Detect which cell encompasses the target text, then output its [X, Y] center coordinate. 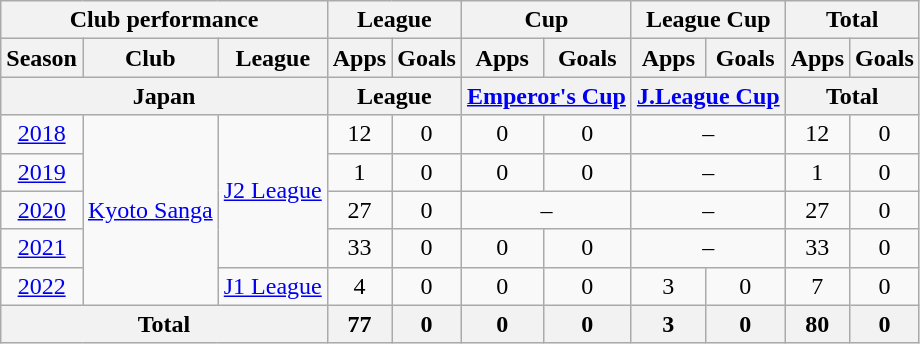
J.League Cup [708, 96]
Club performance [164, 20]
J2 League [272, 191]
77 [359, 324]
2018 [42, 134]
2019 [42, 172]
Japan [164, 96]
League Cup [708, 20]
Season [42, 58]
4 [359, 286]
2021 [42, 248]
Cup [546, 20]
2020 [42, 210]
Club [150, 58]
Emperor's Cup [546, 96]
J1 League [272, 286]
Kyoto Sanga [150, 210]
80 [817, 324]
2022 [42, 286]
7 [817, 286]
